Capture the cell that displays the provided text and extract its [x, y] central coordinate. 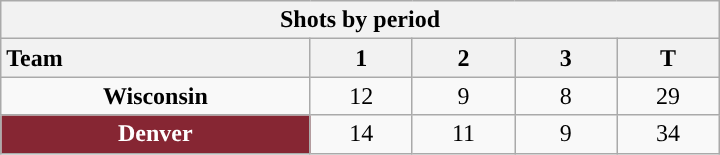
Denver [156, 134]
11 [463, 134]
3 [566, 58]
1 [361, 58]
2 [463, 58]
Team [156, 58]
29 [668, 96]
8 [566, 96]
12 [361, 96]
Wisconsin [156, 96]
14 [361, 134]
T [668, 58]
Shots by period [360, 20]
34 [668, 134]
